Return (X, Y) of the center of cell containing provided text 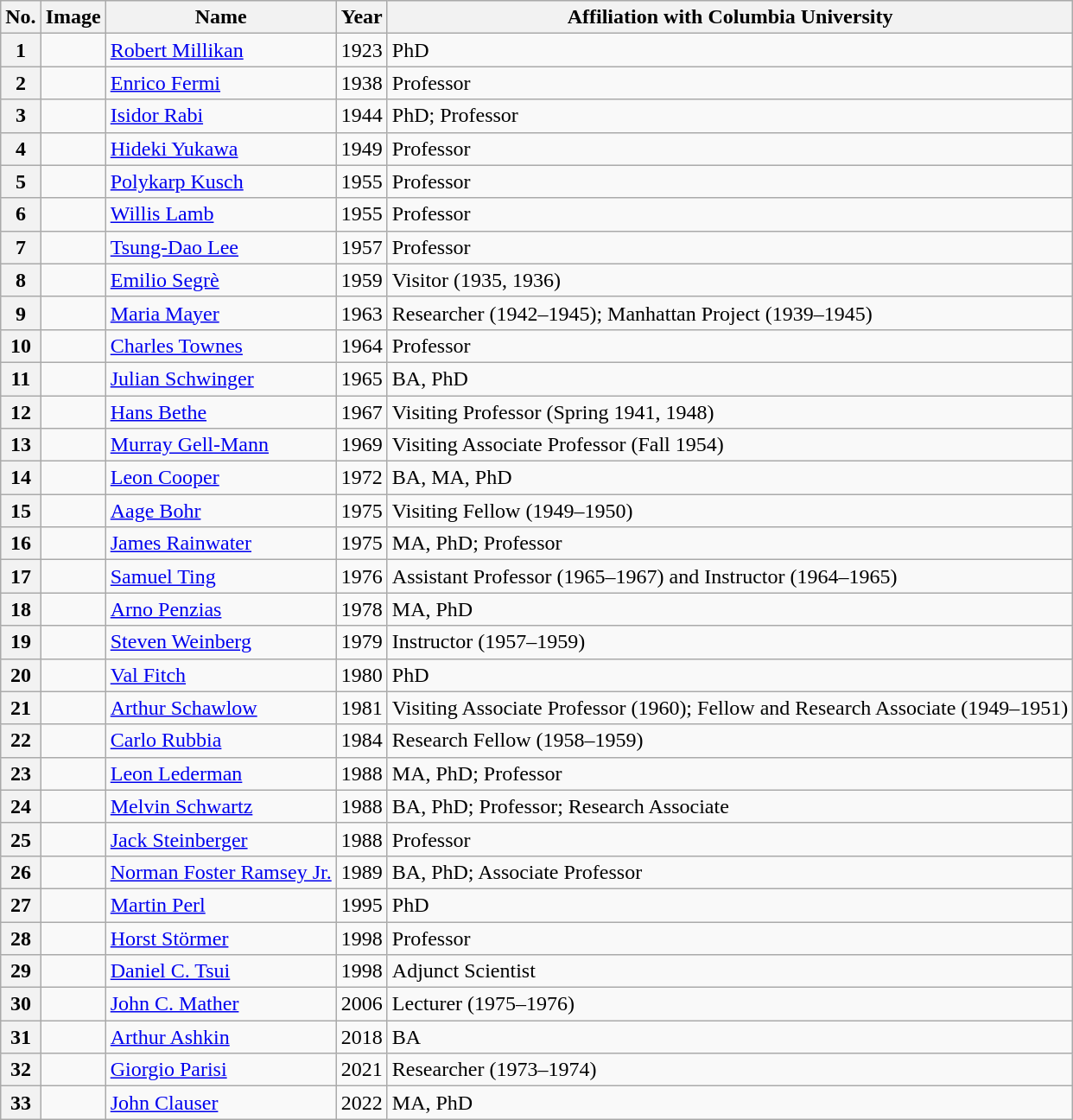
1979 (361, 642)
BA (730, 1037)
Melvin Schwartz (221, 806)
3 (21, 116)
Visiting Professor (Spring 1941, 1948) (730, 412)
BA, PhD (730, 379)
John C. Mather (221, 1004)
Researcher (1973–1974) (730, 1070)
5 (21, 181)
20 (21, 675)
13 (21, 445)
1944 (361, 116)
1959 (361, 280)
James Rainwater (221, 544)
Maria Mayer (221, 313)
Affiliation with Columbia University (730, 17)
Hans Bethe (221, 412)
18 (21, 609)
2006 (361, 1004)
19 (21, 642)
30 (21, 1004)
Murray Gell-Mann (221, 445)
Robert Millikan (221, 50)
24 (21, 806)
27 (21, 905)
1964 (361, 346)
16 (21, 544)
Aage Bohr (221, 511)
33 (21, 1103)
Leon Lederman (221, 773)
Tsung-Dao Lee (221, 247)
Val Fitch (221, 675)
Research Fellow (1958–1959) (730, 741)
Martin Perl (221, 905)
1995 (361, 905)
Charles Townes (221, 346)
Daniel C. Tsui (221, 971)
Norman Foster Ramsey Jr. (221, 872)
25 (21, 839)
Visitor (1935, 1936) (730, 280)
Samuel Ting (221, 576)
Emilio Segrè (221, 280)
Steven Weinberg (221, 642)
11 (21, 379)
Arthur Schawlow (221, 708)
2021 (361, 1070)
28 (21, 938)
2018 (361, 1037)
Instructor (1957–1959) (730, 642)
Assistant Professor (1965–1967) and Instructor (1964–1965) (730, 576)
1923 (361, 50)
Visiting Associate Professor (Fall 1954) (730, 445)
8 (21, 280)
1969 (361, 445)
1938 (361, 83)
1963 (361, 313)
BA, PhD; Professor; Research Associate (730, 806)
29 (21, 971)
1989 (361, 872)
7 (21, 247)
Arthur Ashkin (221, 1037)
PhD; Professor (730, 116)
1980 (361, 675)
No. (21, 17)
23 (21, 773)
32 (21, 1070)
1984 (361, 741)
14 (21, 478)
1967 (361, 412)
Isidor Rabi (221, 116)
Adjunct Scientist (730, 971)
BA, PhD; Associate Professor (730, 872)
Giorgio Parisi (221, 1070)
Lecturer (1975–1976) (730, 1004)
Polykarp Kusch (221, 181)
1978 (361, 609)
Carlo Rubbia (221, 741)
2 (21, 83)
Willis Lamb (221, 214)
1 (21, 50)
Researcher (1942–1945); Manhattan Project (1939–1945) (730, 313)
BA, MA, PhD (730, 478)
Year (361, 17)
1957 (361, 247)
26 (21, 872)
1981 (361, 708)
12 (21, 412)
Visiting Associate Professor (1960); Fellow and Research Associate (1949–1951) (730, 708)
9 (21, 313)
Image (73, 17)
Enrico Fermi (221, 83)
4 (21, 149)
21 (21, 708)
22 (21, 741)
2022 (361, 1103)
1949 (361, 149)
Arno Penzias (221, 609)
Name (221, 17)
Leon Cooper (221, 478)
15 (21, 511)
1972 (361, 478)
1976 (361, 576)
10 (21, 346)
17 (21, 576)
1965 (361, 379)
Horst Störmer (221, 938)
Visiting Fellow (1949–1950) (730, 511)
Jack Steinberger (221, 839)
6 (21, 214)
Julian Schwinger (221, 379)
Hideki Yukawa (221, 149)
John Clauser (221, 1103)
31 (21, 1037)
